For the text-containing cell, return its midpoint in [x, y] coordinate format. 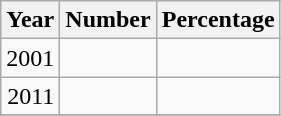
2001 [30, 58]
Number [108, 20]
Percentage [218, 20]
2011 [30, 96]
Year [30, 20]
